Search for the cell housing the specified text and yield its [x, y] center coordinate. 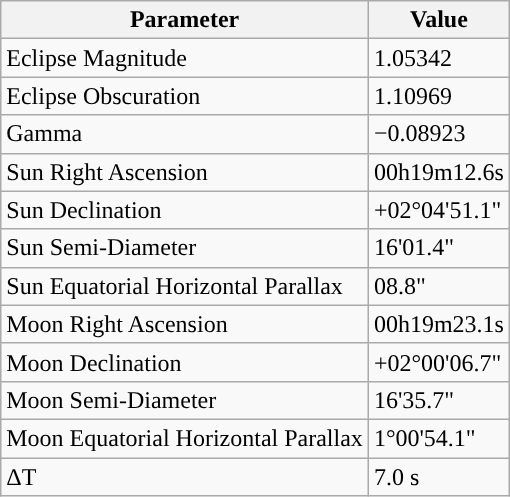
08.8" [438, 286]
−0.08923 [438, 134]
Moon Equatorial Horizontal Parallax [185, 438]
1.10969 [438, 96]
ΔT [185, 477]
+02°04'51.1" [438, 210]
Sun Semi-Diameter [185, 248]
Gamma [185, 134]
16'35.7" [438, 400]
+02°00'06.7" [438, 362]
Value [438, 20]
00h19m23.1s [438, 324]
Moon Semi-Diameter [185, 400]
Sun Equatorial Horizontal Parallax [185, 286]
Sun Right Ascension [185, 172]
Moon Right Ascension [185, 324]
Eclipse Magnitude [185, 58]
Moon Declination [185, 362]
Eclipse Obscuration [185, 96]
7.0 s [438, 477]
00h19m12.6s [438, 172]
16'01.4" [438, 248]
1.05342 [438, 58]
Parameter [185, 20]
1°00'54.1" [438, 438]
Sun Declination [185, 210]
